Provide the (X, Y) coordinate of the cell's center where the given text is located.  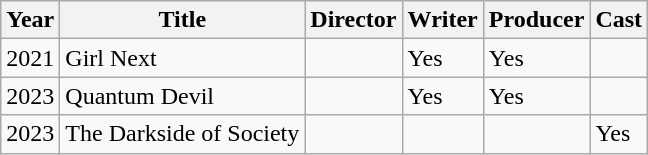
Producer (536, 20)
Quantum Devil (182, 96)
Girl Next (182, 58)
Writer (442, 20)
Year (30, 20)
Director (354, 20)
2021 (30, 58)
Title (182, 20)
The Darkside of Society (182, 134)
Cast (619, 20)
